Capture the cell that displays the provided text and extract its (x, y) central coordinate. 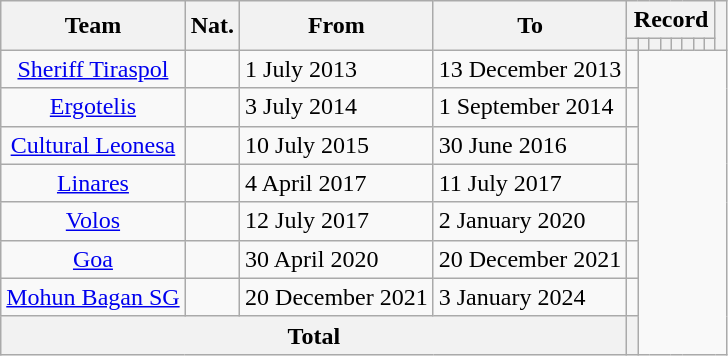
To (530, 26)
From (337, 26)
Cultural Leonesa (93, 145)
Volos (93, 221)
Nat. (212, 26)
Linares (93, 183)
Total (314, 335)
3 January 2024 (530, 297)
4 April 2017 (337, 183)
1 July 2013 (337, 69)
1 September 2014 (530, 107)
10 July 2015 (337, 145)
3 July 2014 (337, 107)
13 December 2013 (530, 69)
Team (93, 26)
Sheriff Tiraspol (93, 69)
Ergotelis (93, 107)
Goa (93, 259)
Mohun Bagan SG (93, 297)
12 July 2017 (337, 221)
11 July 2017 (530, 183)
30 June 2016 (530, 145)
30 April 2020 (337, 259)
Record (671, 20)
2 January 2020 (530, 221)
